Identify which cell holds the provided text, then report its (x, y) central coordinate. 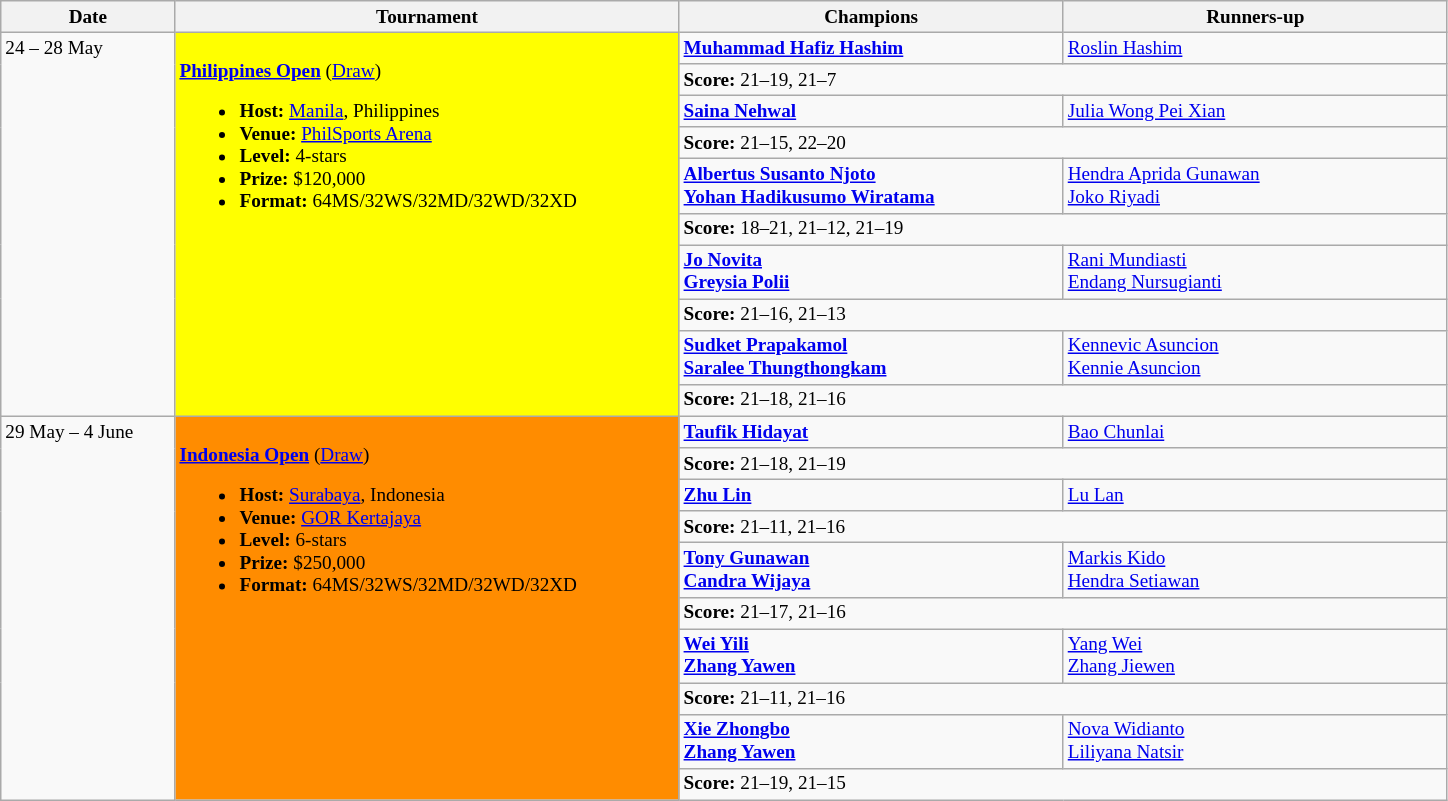
Philippines Open (Draw)Host: Manila, PhilippinesVenue: PhilSports ArenaLevel: 4-starsPrize: $120,000Format: 64MS/32WS/32MD/32WD/32XD (427, 224)
Score: 21–17, 21–16 (1063, 613)
Xie Zhongbo Zhang Yawen (871, 741)
Sudket Prapakamol Saralee Thungthongkam (871, 357)
Nova Widianto Liliyana Natsir (1255, 741)
Date (88, 17)
29 May – 4 June (88, 608)
Markis Kido Hendra Setiawan (1255, 570)
Score: 21–19, 21–15 (1063, 784)
24 – 28 May (88, 224)
Tony Gunawan Candra Wijaya (871, 570)
Score: 18–21, 21–12, 21–19 (1063, 229)
Roslin Hashim (1255, 48)
Indonesia Open (Draw)Host: Surabaya, IndonesiaVenue: GOR KertajayaLevel: 6-starsPrize: $250,000Format: 64MS/32WS/32MD/32WD/32XD (427, 608)
Hendra Aprida Gunawan Joko Riyadi (1255, 186)
Tournament (427, 17)
Muhammad Hafiz Hashim (871, 48)
Runners-up (1255, 17)
Rani Mundiasti Endang Nursugianti (1255, 272)
Jo Novita Greysia Polii (871, 272)
Score: 21–18, 21–19 (1063, 464)
Score: 21–16, 21–13 (1063, 315)
Zhu Lin (871, 495)
Bao Chunlai (1255, 432)
Score: 21–18, 21–16 (1063, 400)
Albertus Susanto Njoto Yohan Hadikusumo Wiratama (871, 186)
Kennevic Asuncion Kennie Asuncion (1255, 357)
Saina Nehwal (871, 111)
Yang Wei Zhang Jiewen (1255, 655)
Taufik Hidayat (871, 432)
Julia Wong Pei Xian (1255, 111)
Score: 21–19, 21–7 (1063, 80)
Champions (871, 17)
Score: 21–15, 22–20 (1063, 143)
Wei Yili Zhang Yawen (871, 655)
Lu Lan (1255, 495)
